Detect which cell encompasses the target text, then output its [x, y] center coordinate. 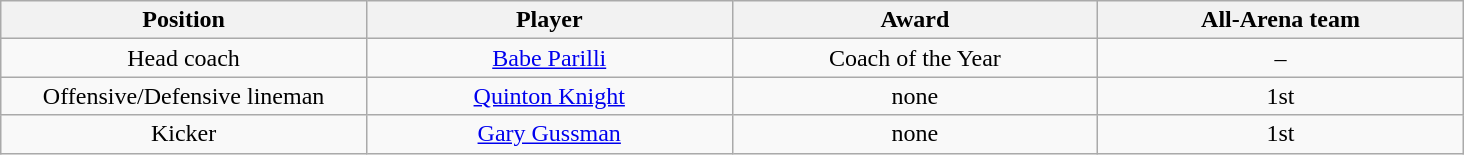
Award [915, 20]
Position [184, 20]
Kicker [184, 134]
All-Arena team [1281, 20]
Quinton Knight [549, 96]
Offensive/Defensive lineman [184, 96]
Player [549, 20]
Babe Parilli [549, 58]
Coach of the Year [915, 58]
– [1281, 58]
Head coach [184, 58]
Gary Gussman [549, 134]
